Search for the cell housing the specified text and yield its (X, Y) center coordinate. 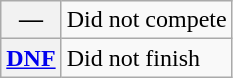
Did not finish (146, 58)
Did not compete (146, 20)
— (31, 20)
DNF (31, 58)
